Pinpoint the cell where the given text exists, returning its (x, y) midpoint coordinate. 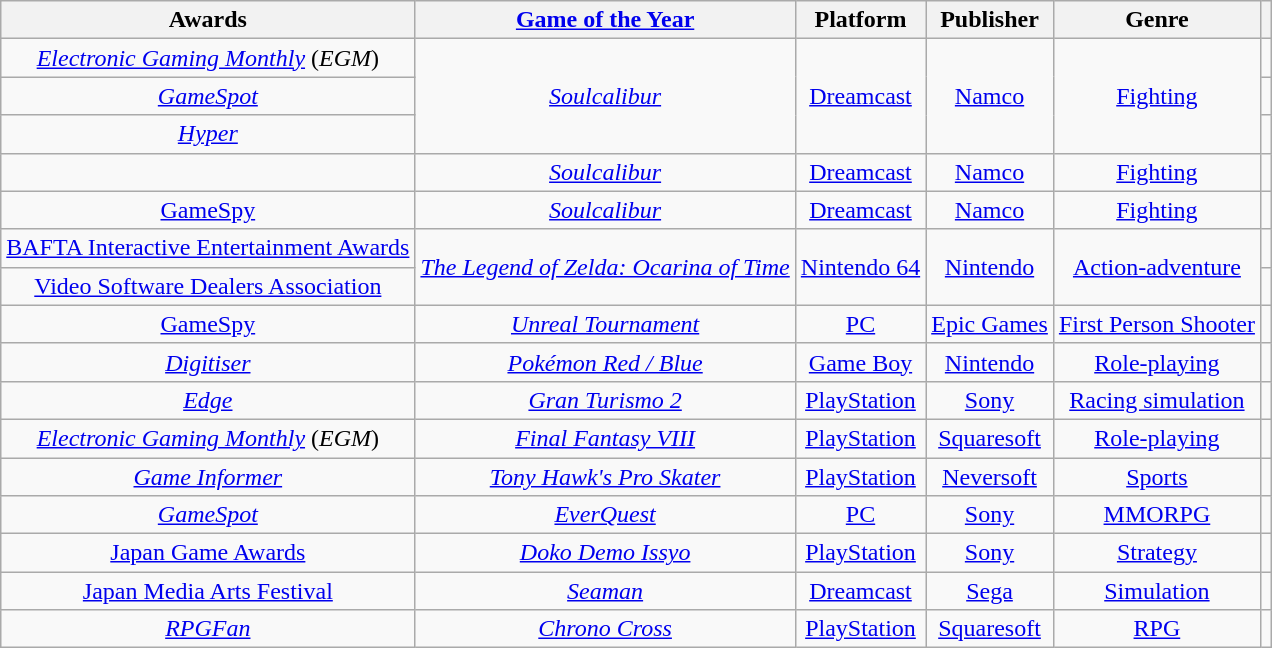
Simulation (1156, 591)
Racing simulation (1156, 400)
Japan Game Awards (208, 553)
Final Fantasy VIII (605, 438)
Strategy (1156, 553)
Pokémon Red / Blue (605, 362)
Hyper (208, 134)
Publisher (990, 20)
Sega (990, 591)
Japan Media Arts Festival (208, 591)
Sports (1156, 477)
Neversoft (990, 477)
Action-adventure (1156, 267)
First Person Shooter (1156, 324)
Game Boy (860, 362)
Doko Demo Issyo (605, 553)
RPGFan (208, 629)
Gran Turismo 2 (605, 400)
Genre (1156, 20)
Awards (208, 20)
EverQuest (605, 515)
RPG (1156, 629)
Unreal Tournament (605, 324)
Video Software Dealers Association (208, 286)
BAFTA Interactive Entertainment Awards (208, 248)
Digitiser (208, 362)
Epic Games (990, 324)
Seaman (605, 591)
Game of the Year (605, 20)
MMORPG (1156, 515)
Edge (208, 400)
Game Informer (208, 477)
Platform (860, 20)
Tony Hawk's Pro Skater (605, 477)
Chrono Cross (605, 629)
The Legend of Zelda: Ocarina of Time (605, 267)
Nintendo 64 (860, 267)
